From the cell containing the given text, extract its center point as (X, Y) coordinate. 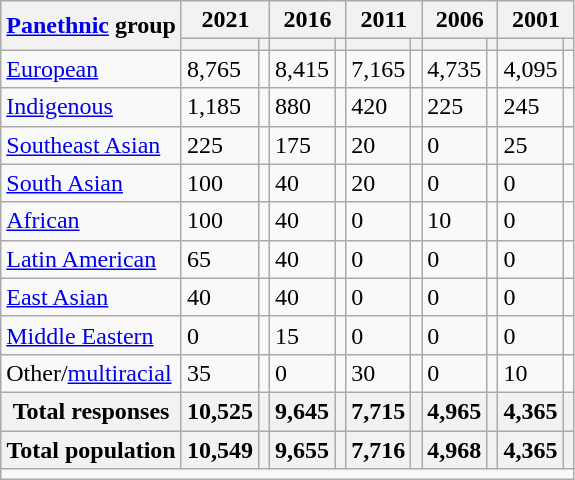
10,549 (220, 449)
245 (530, 107)
7,716 (378, 449)
2006 (460, 20)
African (92, 221)
Middle Eastern (92, 335)
25 (530, 145)
4,735 (454, 69)
2011 (384, 20)
10,525 (220, 411)
175 (302, 145)
65 (220, 259)
8,765 (220, 69)
1,185 (220, 107)
7,165 (378, 69)
Total responses (92, 411)
Indigenous (92, 107)
30 (378, 373)
880 (302, 107)
East Asian (92, 297)
Southeast Asian (92, 145)
Latin American (92, 259)
2001 (536, 20)
2021 (225, 20)
South Asian (92, 183)
9,645 (302, 411)
Other/multiracial (92, 373)
4,968 (454, 449)
7,715 (378, 411)
420 (378, 107)
European (92, 69)
15 (302, 335)
4,965 (454, 411)
2016 (308, 20)
8,415 (302, 69)
Total population (92, 449)
35 (220, 373)
Panethnic group (92, 26)
4,095 (530, 69)
9,655 (302, 449)
